Capture the cell that displays the provided text and extract its [X, Y] central coordinate. 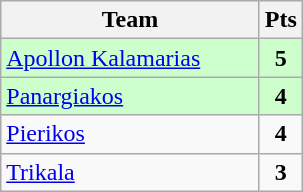
Pts [280, 20]
Panargiakos [130, 96]
5 [280, 58]
3 [280, 172]
Apollon Kalamarias [130, 58]
Team [130, 20]
Trikala [130, 172]
Pierikos [130, 134]
